Return the (X, Y) coordinate for the center point of the cell that contains the specified text.  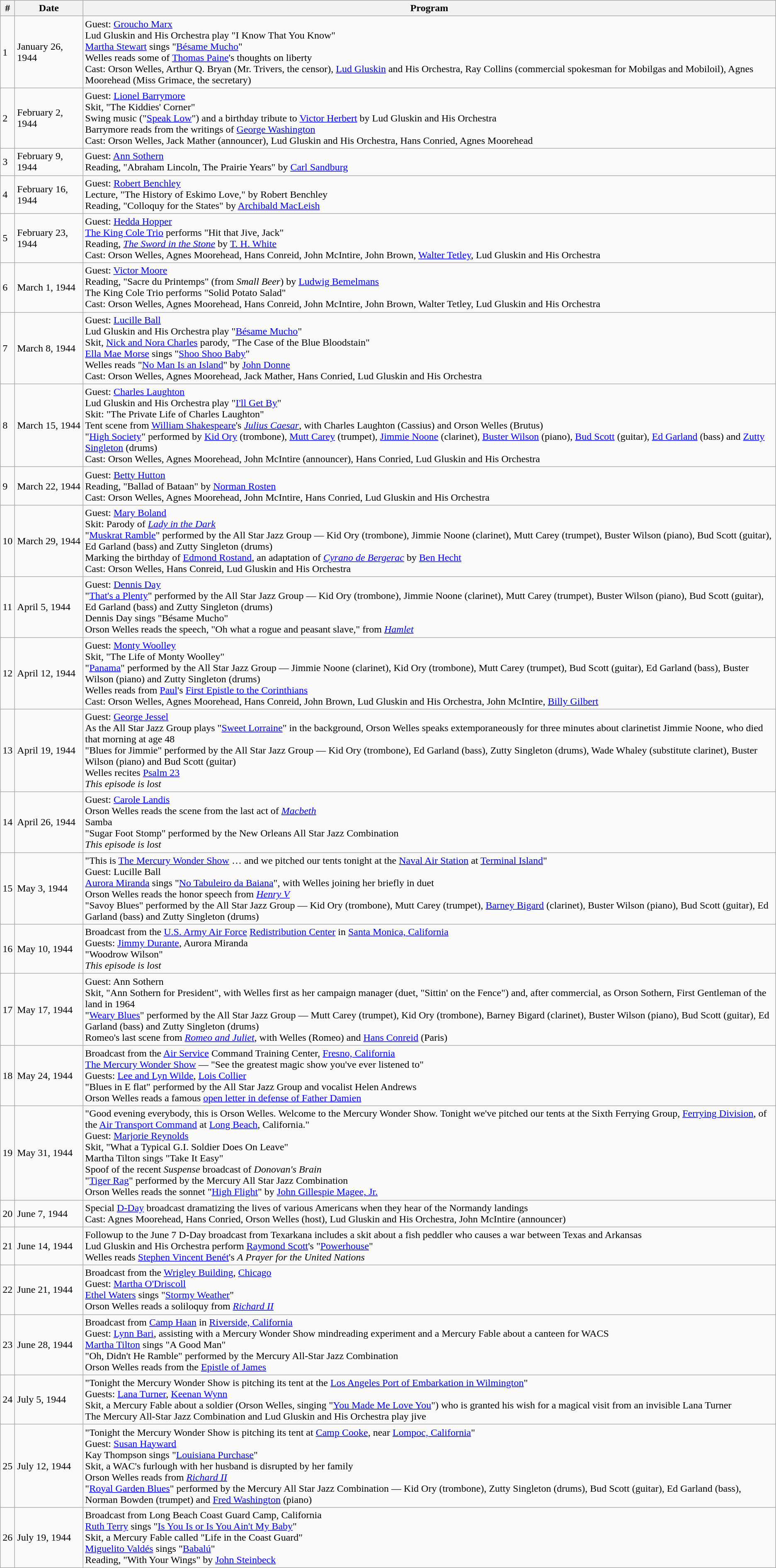
22 (7, 1290)
12 (7, 673)
February 2, 1944 (49, 118)
July 12, 1944 (49, 1466)
July 19, 1944 (49, 1537)
April 5, 1944 (49, 607)
15 (7, 889)
Guest: Robert BenchleyLecture, "The History of Eskimo Love," by Robert BenchleyReading, "Colloquy for the States" by Archibald MacLeish (429, 194)
6 (7, 288)
1 (7, 52)
17 (7, 1010)
March 29, 1944 (49, 540)
March 1, 1944 (49, 288)
May 10, 1944 (49, 949)
23 (7, 1345)
26 (7, 1537)
3 (7, 162)
March 8, 1944 (49, 348)
5 (7, 238)
April 19, 1944 (49, 751)
# (7, 8)
Guest: Ann SothernReading, "Abraham Lincoln, The Prairie Years" by Carl Sandburg (429, 162)
Broadcast from the Wrigley Building, ChicagoGuest: Martha O'DriscollEthel Waters sings "Stormy Weather"Orson Welles reads a soliloquy from Richard II (429, 1290)
21 (7, 1246)
January 26, 1944 (49, 52)
Program (429, 8)
25 (7, 1466)
13 (7, 751)
May 17, 1944 (49, 1010)
February 16, 1944 (49, 194)
10 (7, 540)
19 (7, 1153)
March 22, 1944 (49, 486)
8 (7, 425)
18 (7, 1076)
July 5, 1944 (49, 1399)
24 (7, 1399)
Date (49, 8)
February 9, 1944 (49, 162)
4 (7, 194)
June 28, 1944 (49, 1345)
April 12, 1944 (49, 673)
March 15, 1944 (49, 425)
2 (7, 118)
11 (7, 607)
April 26, 1944 (49, 822)
16 (7, 949)
June 21, 1944 (49, 1290)
May 24, 1944 (49, 1076)
June 7, 1944 (49, 1214)
May 31, 1944 (49, 1153)
June 14, 1944 (49, 1246)
14 (7, 822)
February 23, 1944 (49, 238)
20 (7, 1214)
9 (7, 486)
7 (7, 348)
May 3, 1944 (49, 889)
